Pinpoint the cell where the given text exists, returning its [x, y] midpoint coordinate. 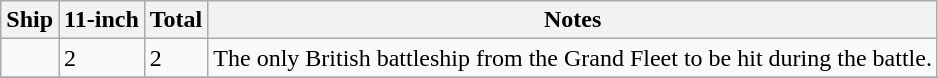
Ship [30, 20]
The only British battleship from the Grand Fleet to be hit during the battle. [573, 58]
11-inch [102, 20]
Notes [573, 20]
Total [176, 20]
